Detect which cell encompasses the target text, then output its [X, Y] center coordinate. 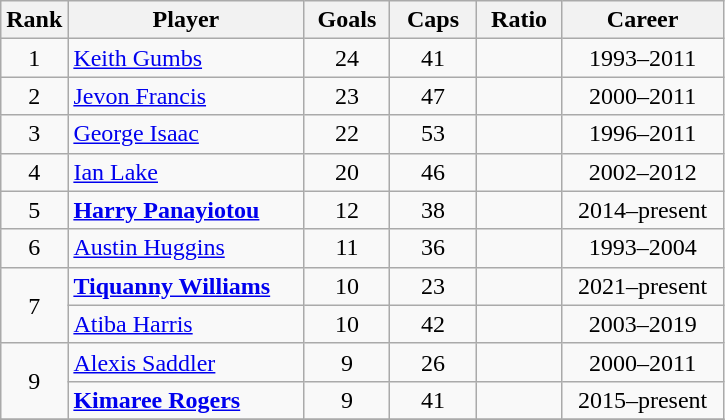
20 [347, 172]
Austin Huggins [186, 248]
2021–present [642, 286]
Jevon Francis [186, 96]
1993–2011 [642, 58]
George Isaac [186, 134]
6 [34, 248]
3 [34, 134]
4 [34, 172]
1993–2004 [642, 248]
Caps [433, 20]
24 [347, 58]
26 [433, 362]
42 [433, 324]
Keith Gumbs [186, 58]
7 [34, 305]
1 [34, 58]
Tiquanny Williams [186, 286]
Goals [347, 20]
5 [34, 210]
2002–2012 [642, 172]
38 [433, 210]
12 [347, 210]
2 [34, 96]
Career [642, 20]
2015–present [642, 400]
2003–2019 [642, 324]
Harry Panayiotou [186, 210]
Atiba Harris [186, 324]
2014–present [642, 210]
47 [433, 96]
Ian Lake [186, 172]
Rank [34, 20]
Player [186, 20]
Kimaree Rogers [186, 400]
22 [347, 134]
Alexis Saddler [186, 362]
46 [433, 172]
11 [347, 248]
53 [433, 134]
36 [433, 248]
1996–2011 [642, 134]
Ratio [519, 20]
